Identify which cell holds the provided text, then report its [x, y] central coordinate. 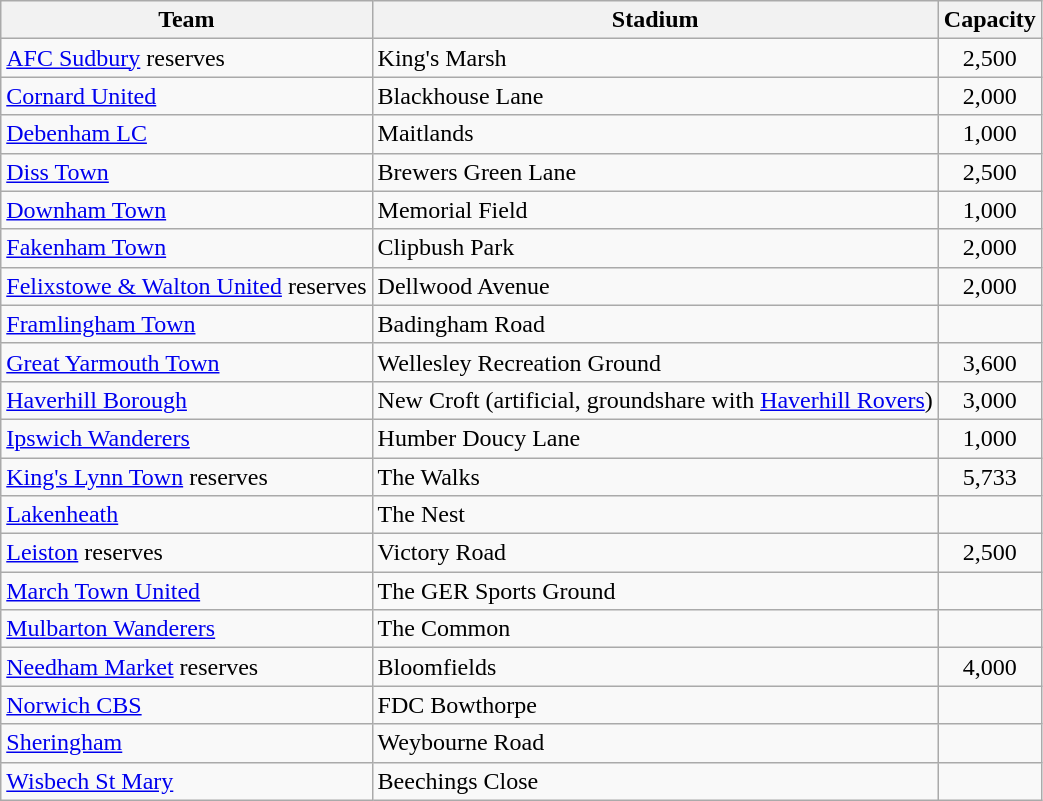
Cornard United [186, 96]
Norwich CBS [186, 705]
Leiston reserves [186, 553]
Bloomfields [655, 667]
Haverhill Borough [186, 400]
Clipbush Park [655, 248]
Stadium [655, 20]
Wellesley Recreation Ground [655, 362]
Diss Town [186, 172]
Sheringham [186, 743]
Wisbech St Mary [186, 781]
King's Lynn Town reserves [186, 477]
King's Marsh [655, 58]
AFC Sudbury reserves [186, 58]
Team [186, 20]
Debenham LC [186, 134]
March Town United [186, 591]
FDC Bowthorpe [655, 705]
Badingham Road [655, 324]
Humber Doucy Lane [655, 438]
Victory Road [655, 553]
Felixstowe & Walton United reserves [186, 286]
3,600 [990, 362]
Fakenham Town [186, 248]
New Croft (artificial, groundshare with Haverhill Rovers) [655, 400]
The Nest [655, 515]
Ipswich Wanderers [186, 438]
The Common [655, 629]
The GER Sports Ground [655, 591]
Weybourne Road [655, 743]
Framlingham Town [186, 324]
Brewers Green Lane [655, 172]
Dellwood Avenue [655, 286]
Maitlands [655, 134]
Great Yarmouth Town [186, 362]
Beechings Close [655, 781]
3,000 [990, 400]
Mulbarton Wanderers [186, 629]
Lakenheath [186, 515]
Needham Market reserves [186, 667]
Memorial Field [655, 210]
4,000 [990, 667]
Downham Town [186, 210]
Blackhouse Lane [655, 96]
5,733 [990, 477]
Capacity [990, 20]
The Walks [655, 477]
